Return the (X, Y) coordinate for the center point of the cell that contains the specified text.  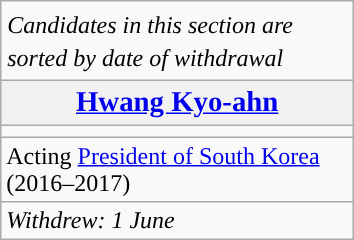
Candidates in this section are sorted by date of withdrawal (178, 40)
Hwang Kyo-ahn (178, 103)
Withdrew: 1 June (178, 221)
Acting President of South Korea (2016–2017) (178, 170)
